Capture the cell that displays the provided text and extract its [X, Y] central coordinate. 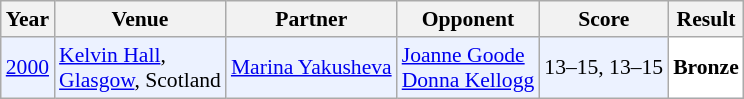
2000 [28, 68]
Bronze [706, 68]
Kelvin Hall,Glasgow, Scotland [140, 68]
Marina Yakusheva [312, 68]
Result [706, 19]
13–15, 13–15 [604, 68]
Year [28, 19]
Score [604, 19]
Joanne Goode Donna Kellogg [468, 68]
Opponent [468, 19]
Venue [140, 19]
Partner [312, 19]
